Provide the [X, Y] coordinate of the cell's center where the given text is located.  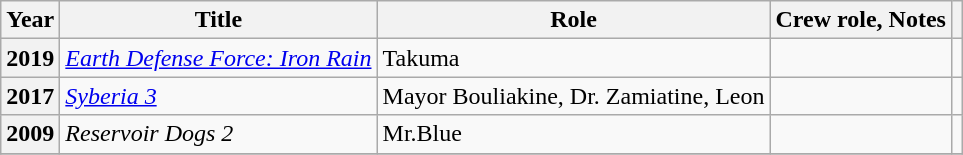
Mayor Bouliakine, Dr. Zamiatine, Leon [574, 96]
Title [218, 20]
Reservoir Dogs 2 [218, 134]
Crew role, Notes [860, 20]
2009 [30, 134]
Mr.Blue [574, 134]
Syberia 3 [218, 96]
2019 [30, 58]
2017 [30, 96]
Role [574, 20]
Year [30, 20]
Earth Defense Force: Iron Rain [218, 58]
Takuma [574, 58]
